Return the [X, Y] coordinate for the center point of the cell that contains the specified text.  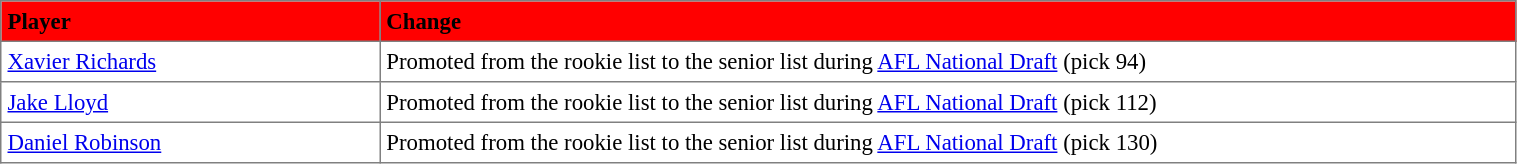
Xavier Richards [190, 61]
Promoted from the rookie list to the senior list during AFL National Draft (pick 130) [948, 142]
Player [190, 21]
Daniel Robinson [190, 142]
Jake Lloyd [190, 102]
Promoted from the rookie list to the senior list during AFL National Draft (pick 112) [948, 102]
Change [948, 21]
Promoted from the rookie list to the senior list during AFL National Draft (pick 94) [948, 61]
